Return the (x, y) coordinate for the center point of the cell that contains the specified text.  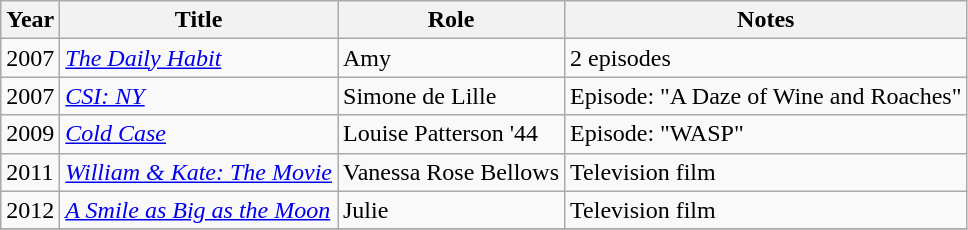
The Daily Habit (199, 58)
CSI: NY (199, 96)
Episode: "WASP" (766, 134)
Julie (452, 210)
Simone de Lille (452, 96)
Amy (452, 58)
Year (30, 20)
Cold Case (199, 134)
Role (452, 20)
2009 (30, 134)
A Smile as Big as the Moon (199, 210)
2012 (30, 210)
Episode: "A Daze of Wine and Roaches" (766, 96)
Notes (766, 20)
William & Kate: The Movie (199, 172)
Title (199, 20)
Louise Patterson '44 (452, 134)
Vanessa Rose Bellows (452, 172)
2011 (30, 172)
2 episodes (766, 58)
